Output the [X, Y] coordinate of the center of the cell containing the given text.  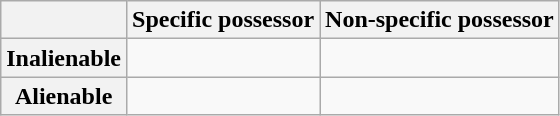
Inalienable [64, 58]
Specific possessor [224, 20]
Alienable [64, 96]
Non-specific possessor [440, 20]
